Extract the (x, y) coordinate from the center of the cell holding the provided text.  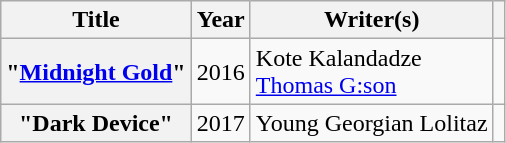
"Dark Device" (96, 123)
Kote KalandadzeThomas G:son (372, 72)
2016 (220, 72)
Young Georgian Lolitaz (372, 123)
Year (220, 20)
"Midnight Gold" (96, 72)
Writer(s) (372, 20)
2017 (220, 123)
Title (96, 20)
